Return the [X, Y] coordinate for the center point of the cell that contains the specified text.  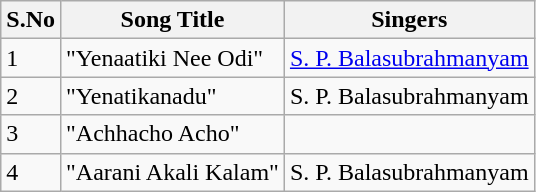
S.No [31, 20]
Singers [409, 20]
3 [31, 134]
"Achhacho Acho" [172, 134]
Song Title [172, 20]
2 [31, 96]
1 [31, 58]
"Aarani Akali Kalam" [172, 172]
"Yenatikanadu" [172, 96]
"Yenaatiki Nee Odi" [172, 58]
4 [31, 172]
